Extract the [x, y] coordinate from the center of the cell holding the provided text.  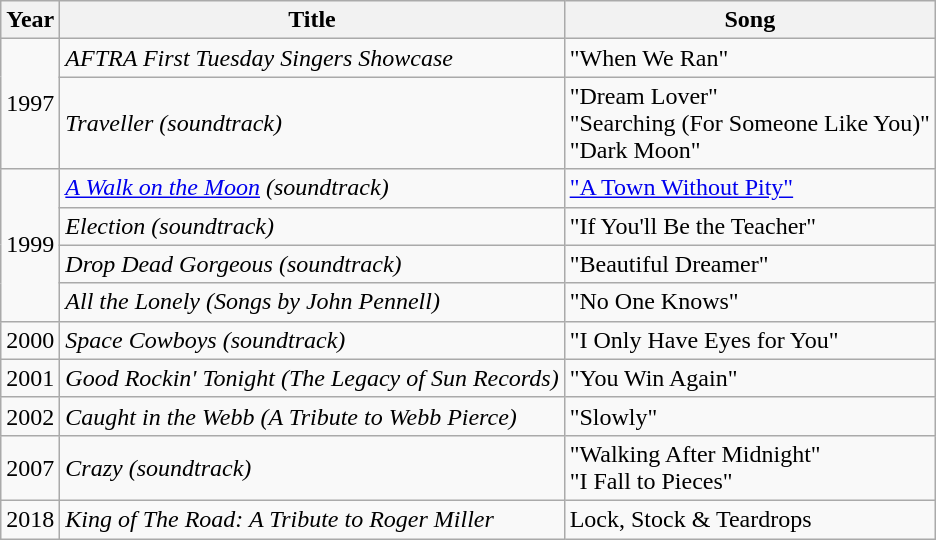
2002 [30, 416]
"Beautiful Dreamer" [750, 264]
Year [30, 20]
Space Cowboys (soundtrack) [312, 340]
1999 [30, 245]
All the Lonely (Songs by John Pennell) [312, 302]
"You Win Again" [750, 378]
Lock, Stock & Teardrops [750, 519]
2000 [30, 340]
"I Only Have Eyes for You" [750, 340]
"No One Knows" [750, 302]
Crazy (soundtrack) [312, 468]
2001 [30, 378]
"If You'll Be the Teacher" [750, 226]
Title [312, 20]
2007 [30, 468]
Traveller (soundtrack) [312, 123]
"Dream Lover""Searching (For Someone Like You)""Dark Moon" [750, 123]
"A Town Without Pity" [750, 188]
Drop Dead Gorgeous (soundtrack) [312, 264]
"When We Ran" [750, 58]
Election (soundtrack) [312, 226]
Song [750, 20]
AFTRA First Tuesday Singers Showcase [312, 58]
2018 [30, 519]
A Walk on the Moon (soundtrack) [312, 188]
"Walking After Midnight""I Fall to Pieces" [750, 468]
King of The Road: A Tribute to Roger Miller [312, 519]
Good Rockin' Tonight (The Legacy of Sun Records) [312, 378]
1997 [30, 104]
Caught in the Webb (A Tribute to Webb Pierce) [312, 416]
"Slowly" [750, 416]
